From the cell containing the given text, extract its center point as (X, Y) coordinate. 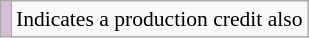
Indicates a production credit also (160, 19)
